Detect which cell encompasses the target text, then output its [X, Y] center coordinate. 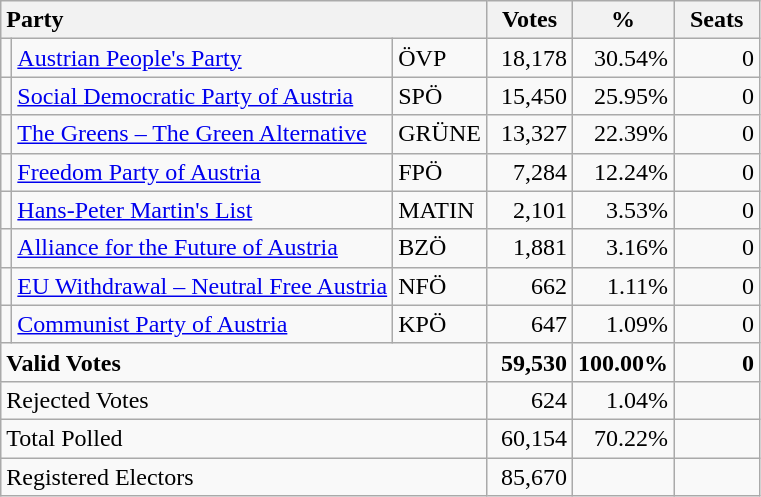
Social Democratic Party of Austria [202, 96]
59,530 [529, 362]
662 [529, 286]
Registered Electors [244, 477]
Party [244, 20]
% [622, 20]
12.24% [622, 172]
FPÖ [440, 172]
2,101 [529, 210]
Rejected Votes [244, 400]
1.04% [622, 400]
70.22% [622, 438]
1,881 [529, 248]
Austrian People's Party [202, 58]
Votes [529, 20]
Total Polled [244, 438]
SPÖ [440, 96]
EU Withdrawal – Neutral Free Austria [202, 286]
7,284 [529, 172]
The Greens – The Green Alternative [202, 134]
Alliance for the Future of Austria [202, 248]
18,178 [529, 58]
KPÖ [440, 324]
85,670 [529, 477]
3.16% [622, 248]
Communist Party of Austria [202, 324]
3.53% [622, 210]
GRÜNE [440, 134]
15,450 [529, 96]
624 [529, 400]
1.09% [622, 324]
60,154 [529, 438]
Seats [717, 20]
Freedom Party of Austria [202, 172]
ÖVP [440, 58]
100.00% [622, 362]
MATIN [440, 210]
BZÖ [440, 248]
NFÖ [440, 286]
1.11% [622, 286]
22.39% [622, 134]
Hans-Peter Martin's List [202, 210]
30.54% [622, 58]
Valid Votes [244, 362]
647 [529, 324]
25.95% [622, 96]
13,327 [529, 134]
